Scan for the cell matching the given text and deliver its [X, Y] coordinate at center. 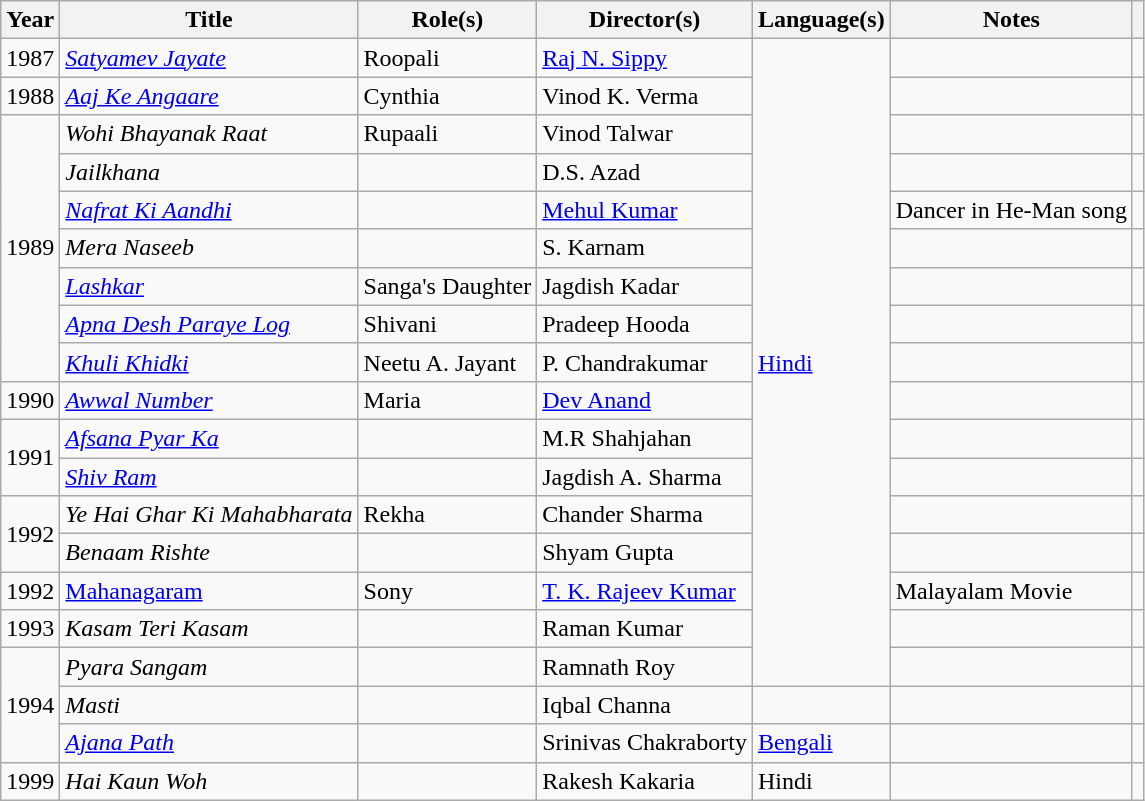
Ye Hai Ghar Ki Mahabharata [209, 515]
Year [30, 20]
1999 [30, 781]
Vinod Talwar [645, 134]
Vinod K. Verma [645, 96]
1988 [30, 96]
Jailkhana [209, 172]
Role(s) [448, 20]
Ajana Path [209, 743]
Neetu A. Jayant [448, 362]
Mahanagaram [209, 591]
Chander Sharma [645, 515]
Sanga's Daughter [448, 286]
Dev Anand [645, 400]
Title [209, 20]
Kasam Teri Kasam [209, 629]
Ramnath Roy [645, 667]
Mehul Kumar [645, 210]
Wohi Bhayanak Raat [209, 134]
Srinivas Chakraborty [645, 743]
Bengali [821, 743]
M.R Shahjahan [645, 438]
Benaam Rishte [209, 553]
Notes [1011, 20]
Shyam Gupta [645, 553]
1991 [30, 457]
Rakesh Kakaria [645, 781]
Khuli Khidki [209, 362]
1989 [30, 248]
P. Chandrakumar [645, 362]
Jagdish A. Sharma [645, 477]
Language(s) [821, 20]
Masti [209, 705]
Iqbal Channa [645, 705]
Rupaali [448, 134]
Raman Kumar [645, 629]
Sony [448, 591]
Roopali [448, 58]
Cynthia [448, 96]
Pyara Sangam [209, 667]
1993 [30, 629]
Afsana Pyar Ka [209, 438]
Satyamev Jayate [209, 58]
1987 [30, 58]
Director(s) [645, 20]
Jagdish Kadar [645, 286]
Raj N. Sippy [645, 58]
Aaj Ke Angaare [209, 96]
Maria [448, 400]
Hai Kaun Woh [209, 781]
S. Karnam [645, 248]
Awwal Number [209, 400]
Dancer in He-Man song [1011, 210]
T. K. Rajeev Kumar [645, 591]
Shiv Ram [209, 477]
1994 [30, 705]
Shivani [448, 324]
Apna Desh Paraye Log [209, 324]
Lashkar [209, 286]
1990 [30, 400]
D.S. Azad [645, 172]
Nafrat Ki Aandhi [209, 210]
Mera Naseeb [209, 248]
Pradeep Hooda [645, 324]
Malayalam Movie [1011, 591]
Rekha [448, 515]
